Output the (x, y) coordinate of the center of the cell containing the given text.  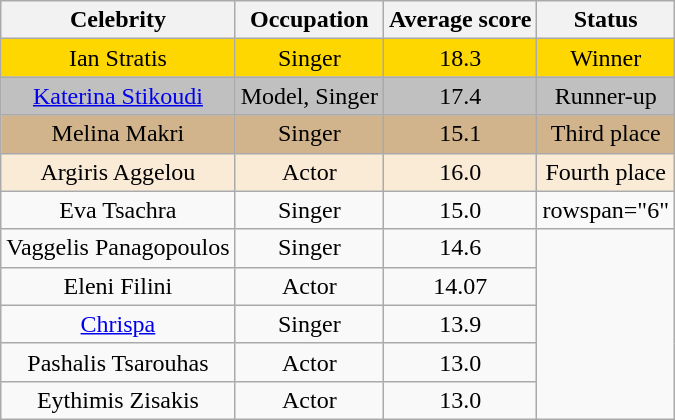
Melina Makri (118, 134)
14.6 (460, 248)
Winner (606, 58)
Celebrity (118, 20)
Katerina Stikoudi (118, 96)
18.3 (460, 58)
Eleni Filini (118, 286)
15.0 (460, 210)
Model, Singer (309, 96)
Argiris Aggelou (118, 172)
Third place (606, 134)
Eva Tsachra (118, 210)
Ian Stratis (118, 58)
Pashalis Tsarouhas (118, 362)
Runner-up (606, 96)
Fourth place (606, 172)
13.9 (460, 324)
Vaggelis Panagopoulos (118, 248)
Average score (460, 20)
16.0 (460, 172)
17.4 (460, 96)
14.07 (460, 286)
rowspan="6" (606, 210)
Occupation (309, 20)
Eythimis Zisakis (118, 400)
Status (606, 20)
15.1 (460, 134)
Chrispa (118, 324)
